For the text-containing cell, return its midpoint in (X, Y) coordinate format. 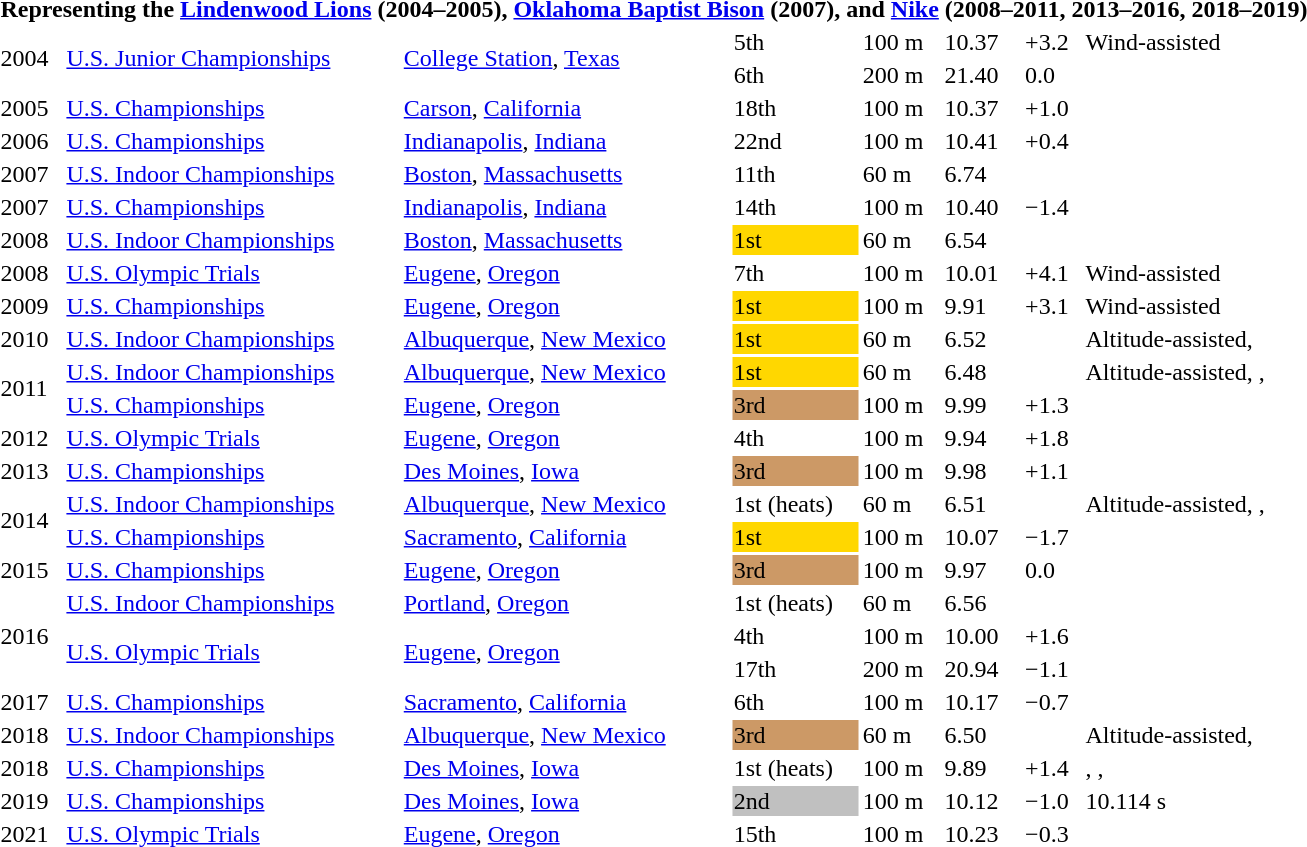
14th (795, 207)
−1.1 (1052, 669)
11th (795, 174)
College Station, Texas (566, 58)
6.52 (982, 339)
2nd (795, 801)
+3.1 (1052, 306)
10.01 (982, 273)
+3.2 (1052, 42)
5th (795, 42)
+1.8 (1052, 438)
9.91 (982, 306)
Portland, Oregon (566, 603)
−1.4 (1052, 207)
+0.4 (1052, 141)
+1.0 (1052, 108)
6.50 (982, 735)
21.40 (982, 75)
10.07 (982, 537)
+1.1 (1052, 471)
6.48 (982, 372)
+4.1 (1052, 273)
U.S. Junior Championships (232, 58)
9.94 (982, 438)
6.56 (982, 603)
−0.7 (1052, 702)
10.41 (982, 141)
7th (795, 273)
6.74 (982, 174)
10.17 (982, 702)
−1.0 (1052, 801)
18th (795, 108)
6.51 (982, 504)
10.40 (982, 207)
+1.6 (1052, 636)
+1.3 (1052, 405)
17th (795, 669)
Carson, California (566, 108)
20.94 (982, 669)
9.97 (982, 570)
10.12 (982, 801)
9.98 (982, 471)
22nd (795, 141)
10.00 (982, 636)
+1.4 (1052, 768)
6.54 (982, 240)
9.89 (982, 768)
−1.7 (1052, 537)
9.99 (982, 405)
